Output the (X, Y) coordinate of the center of the cell containing the given text.  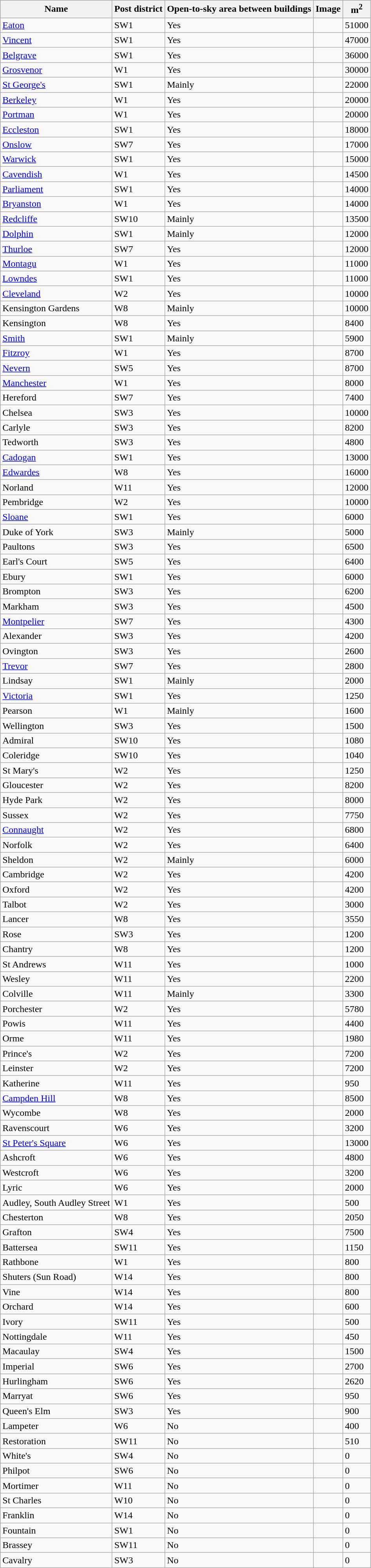
Cleveland (56, 293)
Fountain (56, 1530)
St Peter's Square (56, 1143)
Chelsea (56, 413)
Rathbone (56, 1262)
2600 (357, 651)
Talbot (56, 904)
Grosvenor (56, 70)
Orme (56, 1039)
5780 (357, 1009)
Chantry (56, 949)
Montagu (56, 263)
Wellington (56, 725)
Vine (56, 1292)
Brassey (56, 1545)
Carlyle (56, 428)
Oxford (56, 890)
900 (357, 1411)
6500 (357, 547)
St Mary's (56, 770)
Rose (56, 934)
Marryat (56, 1396)
Image (328, 9)
Prince's (56, 1054)
3300 (357, 994)
Victoria (56, 696)
Westcroft (56, 1173)
7750 (357, 815)
Cambridge (56, 875)
30000 (357, 70)
5000 (357, 532)
Sloane (56, 517)
Berkeley (56, 100)
Philpot (56, 1471)
Vincent (56, 40)
Hereford (56, 398)
Wycombe (56, 1113)
Lowndes (56, 278)
Belgrave (56, 55)
Imperial (56, 1366)
Audley, South Audley Street (56, 1202)
Lampeter (56, 1426)
1600 (357, 711)
2050 (357, 1217)
17000 (357, 144)
Ravenscourt (56, 1128)
Colville (56, 994)
Kensington Gardens (56, 308)
Chesterton (56, 1217)
Nevern (56, 368)
2800 (357, 666)
15000 (357, 159)
Post district (138, 9)
Porchester (56, 1009)
Pearson (56, 711)
Edwardes (56, 472)
1000 (357, 964)
Smith (56, 338)
Eaton (56, 25)
Coleridge (56, 755)
5900 (357, 338)
Manchester (56, 383)
Montpelier (56, 621)
2700 (357, 1366)
Mortimer (56, 1485)
Dolphin (56, 234)
14500 (357, 174)
Trevor (56, 666)
7500 (357, 1232)
36000 (357, 55)
St George's (56, 85)
Name (56, 9)
Brompton (56, 592)
Grafton (56, 1232)
Cadogan (56, 457)
Lindsay (56, 681)
Hyde Park (56, 800)
Macaulay (56, 1351)
Redcliffe (56, 219)
Katherine (56, 1083)
Norland (56, 487)
Admiral (56, 740)
47000 (357, 40)
1040 (357, 755)
8500 (357, 1098)
Wesley (56, 979)
2620 (357, 1381)
600 (357, 1307)
400 (357, 1426)
Campden Hill (56, 1098)
8400 (357, 323)
W10 (138, 1500)
White's (56, 1456)
4500 (357, 606)
Shuters (Sun Road) (56, 1277)
Sussex (56, 815)
Leinster (56, 1068)
1980 (357, 1039)
Nottingdale (56, 1337)
4400 (357, 1023)
4300 (357, 621)
Pembridge (56, 502)
Duke of York (56, 532)
Ebury (56, 577)
St Charles (56, 1500)
Queen's Elm (56, 1411)
Hurlingham (56, 1381)
3550 (357, 919)
Norfolk (56, 845)
450 (357, 1337)
510 (357, 1441)
Onslow (56, 144)
Kensington (56, 323)
Warwick (56, 159)
Orchard (56, 1307)
22000 (357, 85)
Alexander (56, 636)
Connaught (56, 830)
Markham (56, 606)
51000 (357, 25)
Fitzroy (56, 353)
18000 (357, 130)
Ovington (56, 651)
7400 (357, 398)
Gloucester (56, 785)
Powis (56, 1023)
Eccleston (56, 130)
Portman (56, 115)
Franklin (56, 1516)
Cavalry (56, 1560)
Lyric (56, 1187)
Sheldon (56, 860)
6200 (357, 592)
Cavendish (56, 174)
Restoration (56, 1441)
Lancer (56, 919)
Tedworth (56, 442)
1150 (357, 1247)
16000 (357, 472)
Battersea (56, 1247)
St Andrews (56, 964)
1080 (357, 740)
13500 (357, 219)
m2 (357, 9)
Thurloe (56, 249)
6800 (357, 830)
Ashcroft (56, 1158)
3000 (357, 904)
Bryanston (56, 204)
Parliament (56, 189)
Paultons (56, 547)
Earl's Court (56, 562)
Open-to-sky area between buildings (239, 9)
Ivory (56, 1322)
2200 (357, 979)
